Output the [x, y] coordinate of the center of the cell containing the given text.  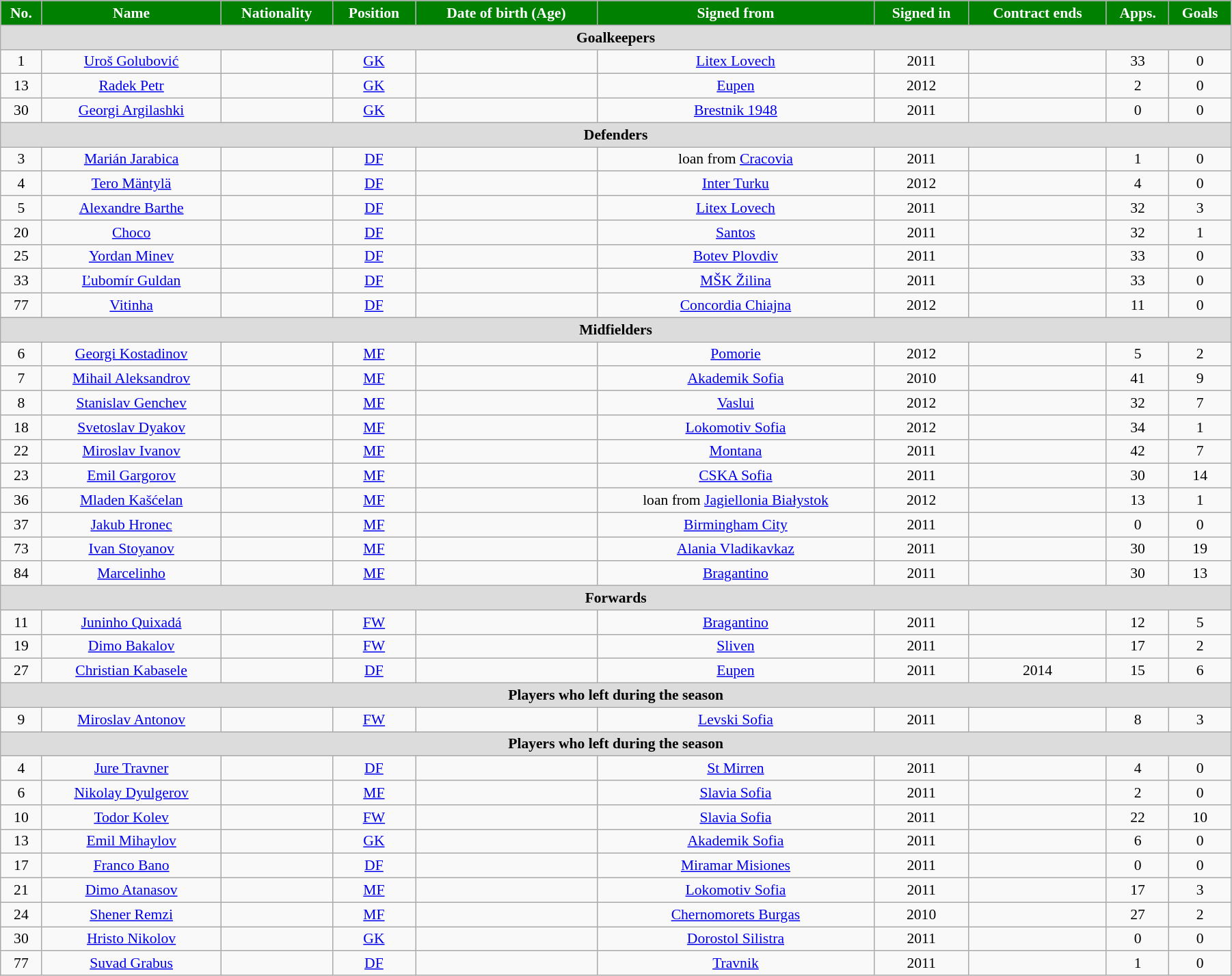
42 [1138, 451]
Miroslav Antonov [131, 720]
12 [1138, 622]
Hristo Nikolov [131, 939]
Date of birth (Age) [507, 13]
Name [131, 13]
Apps. [1138, 13]
18 [21, 427]
Choco [131, 233]
37 [21, 525]
Birmingham City [736, 525]
34 [1138, 427]
Santos [736, 233]
Stanislav Genchev [131, 403]
Todor Kolev [131, 817]
Suvad Grabus [131, 964]
Vitinha [131, 306]
21 [21, 891]
Montana [736, 451]
Emil Mihaylov [131, 841]
Midfielders [616, 330]
Inter Turku [736, 184]
23 [21, 476]
Levski Sofia [736, 720]
Pomorie [736, 354]
Nikolay Dyulgerov [131, 793]
Mladen Kašćelan [131, 501]
Concordia Chiajna [736, 306]
41 [1138, 379]
Radek Petr [131, 86]
36 [21, 501]
Georgi Argilashki [131, 111]
Signed from [736, 13]
Mihail Aleksandrov [131, 379]
Travnik [736, 964]
Ľubomír Guldan [131, 281]
Jakub Hronec [131, 525]
Nationality [276, 13]
loan from Cracovia [736, 159]
Vaslui [736, 403]
24 [21, 914]
Dimo Bakalov [131, 646]
Signed in [922, 13]
Miroslav Ivanov [131, 451]
73 [21, 549]
Franco Bano [131, 866]
Ivan Stoyanov [131, 549]
Dimo Atanasov [131, 891]
Alania Vladikavkaz [736, 549]
Defenders [616, 135]
Christian Kabasele [131, 671]
14 [1201, 476]
Goalkeepers [616, 38]
loan from Jagiellonia Białystok [736, 501]
Goals [1201, 13]
MŠK Žilina [736, 281]
Chernomorets Burgas [736, 914]
Jure Travner [131, 769]
Marián Jarabica [131, 159]
Uroš Golubović [131, 62]
20 [21, 233]
25 [21, 256]
Marcelinho [131, 574]
Dorostol Silistra [736, 939]
Yordan Minev [131, 256]
Forwards [616, 598]
Position [374, 13]
Miramar Misiones [736, 866]
Alexandre Barthe [131, 208]
2014 [1038, 671]
Botev Plovdiv [736, 256]
No. [21, 13]
Sliven [736, 646]
Tero Mäntylä [131, 184]
Svetoslav Dyakov [131, 427]
Shener Remzi [131, 914]
St Mirren [736, 769]
15 [1138, 671]
Juninho Quixadá [131, 622]
Emil Gargorov [131, 476]
Georgi Kostadinov [131, 354]
Contract ends [1038, 13]
84 [21, 574]
CSKA Sofia [736, 476]
Brestnik 1948 [736, 111]
